Find where the given text appears and provide that cell's center as (X, Y) coordinate. 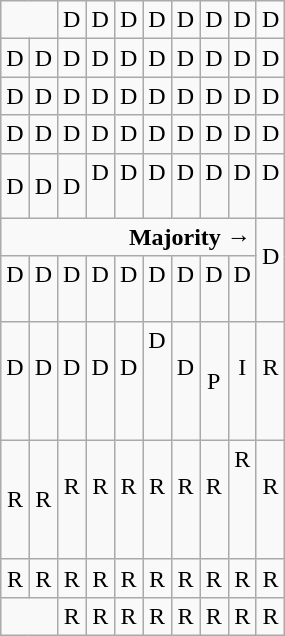
I (242, 380)
P (214, 380)
Majority → (129, 237)
